For the text-containing cell, return its midpoint in [X, Y] coordinate format. 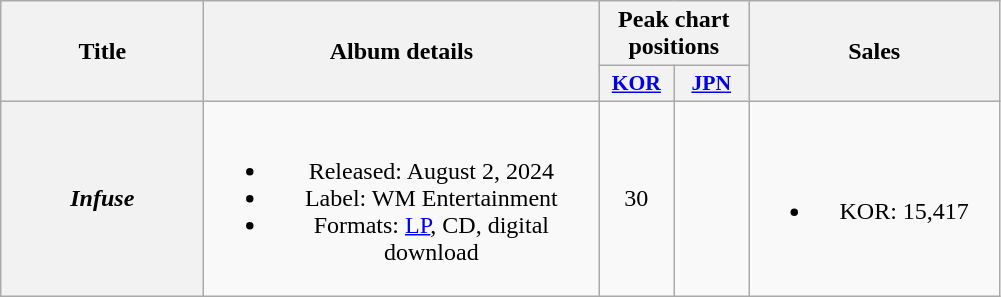
Peak chart positions [674, 34]
Infuse [102, 198]
JPN [712, 84]
30 [636, 198]
KOR [636, 84]
Released: August 2, 2024Label: WM EntertainmentFormats: LP, CD, digital download [402, 198]
Sales [874, 52]
Album details [402, 52]
KOR: 15,417 [874, 198]
Title [102, 52]
